Locate the cell with the specified text and output its [x, y] center coordinate. 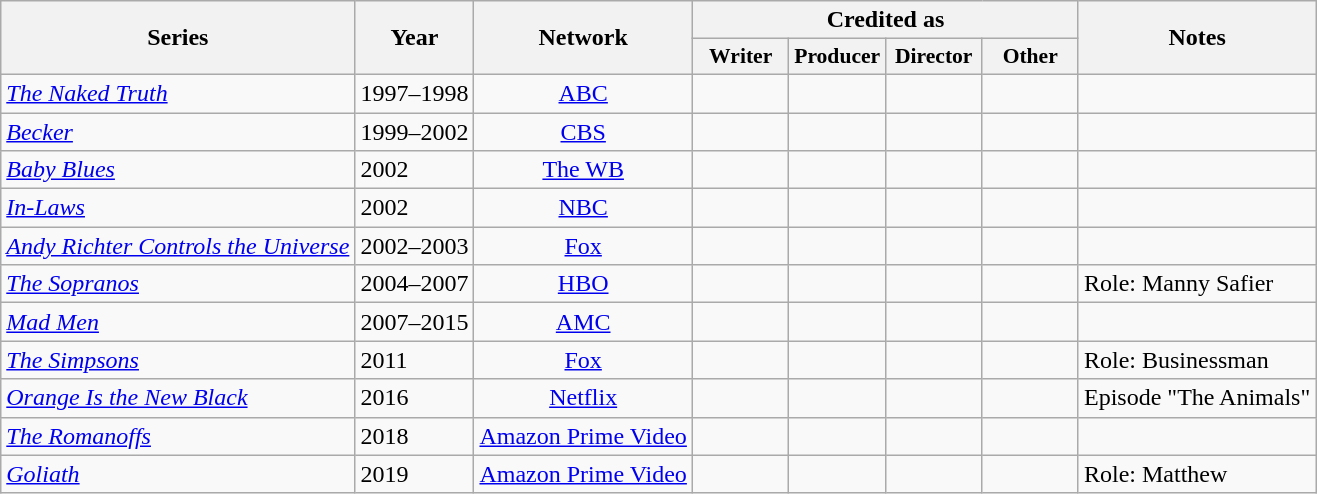
In-Laws [178, 208]
Credited as [885, 20]
2002–2003 [414, 246]
ABC [583, 93]
1997–1998 [414, 93]
Director [934, 57]
HBO [583, 284]
2016 [414, 398]
2019 [414, 474]
Mad Men [178, 322]
Episode "The Animals" [1196, 398]
Producer [838, 57]
Writer [740, 57]
Baby Blues [178, 170]
The Naked Truth [178, 93]
Orange Is the New Black [178, 398]
Role: Matthew [1196, 474]
Other [1030, 57]
2018 [414, 436]
1999–2002 [414, 131]
AMC [583, 322]
Year [414, 38]
Role: Manny Safier [1196, 284]
2011 [414, 360]
The Simpsons [178, 360]
Role: Businessman [1196, 360]
Network [583, 38]
The WB [583, 170]
2007–2015 [414, 322]
CBS [583, 131]
Netflix [583, 398]
The Romanoffs [178, 436]
The Sopranos [178, 284]
Becker [178, 131]
Goliath [178, 474]
Notes [1196, 38]
Andy Richter Controls the Universe [178, 246]
Series [178, 38]
2004–2007 [414, 284]
NBC [583, 208]
